Detect which cell encompasses the target text, then output its (X, Y) center coordinate. 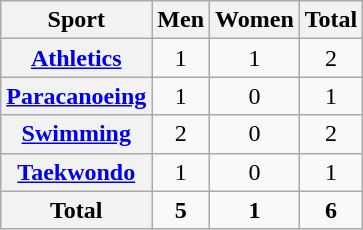
Men (181, 20)
5 (181, 210)
Swimming (76, 134)
Athletics (76, 58)
Sport (76, 20)
Paracanoeing (76, 96)
Taekwondo (76, 172)
6 (331, 210)
Women (255, 20)
